Identify which cell holds the provided text, then report its [x, y] central coordinate. 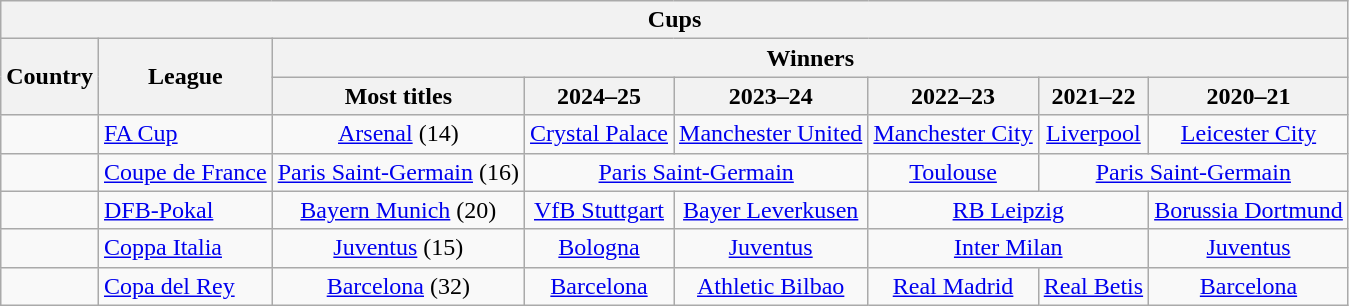
Real Betis [1093, 286]
DFB-Pokal [185, 210]
Leicester City [1249, 134]
RB Leipzig [1008, 210]
Athletic Bilbao [771, 286]
Country [50, 77]
Bayer Leverkusen [771, 210]
Bologna [600, 248]
2020–21 [1249, 96]
2022–23 [953, 96]
Borussia Dortmund [1249, 210]
Crystal Palace [600, 134]
Bayern Munich (20) [398, 210]
Inter Milan [1008, 248]
Copa del Rey [185, 286]
Paris Saint-Germain (16) [398, 172]
Liverpool [1093, 134]
Most titles [398, 96]
2024–25 [600, 96]
2023–24 [771, 96]
Coppa Italia [185, 248]
Barcelona (32) [398, 286]
Toulouse [953, 172]
Coupe de France [185, 172]
Winners [810, 58]
League [185, 77]
Cups [675, 20]
Arsenal (14) [398, 134]
FA Cup [185, 134]
Manchester United [771, 134]
Real Madrid [953, 286]
Manchester City [953, 134]
Juventus (15) [398, 248]
VfB Stuttgart [600, 210]
2021–22 [1093, 96]
